From the cell containing the given text, extract its center point as (x, y) coordinate. 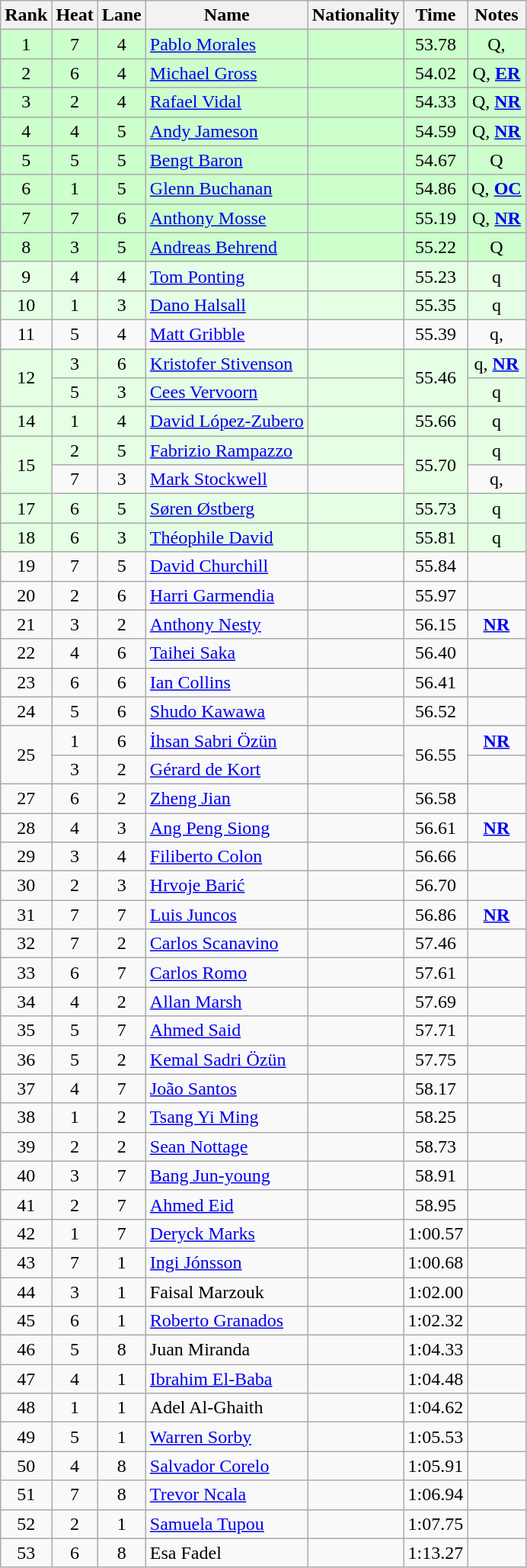
22 (26, 653)
Sean Nottage (227, 1146)
56.41 (436, 682)
Ibrahim El-Baba (227, 1379)
17 (26, 508)
58.91 (436, 1175)
1:05.53 (436, 1437)
Tsang Yi Ming (227, 1117)
David López-Zubero (227, 422)
Rafael Vidal (227, 102)
48 (26, 1408)
55.23 (436, 276)
1:00.68 (436, 1262)
55.97 (436, 595)
Lane (122, 15)
40 (26, 1175)
55.73 (436, 508)
Ang Peng Siong (227, 827)
1:04.48 (436, 1379)
Shudo Kawawa (227, 711)
29 (26, 857)
Adel Al-Ghaith (227, 1408)
Cees Vervoorn (227, 393)
23 (26, 682)
57.71 (436, 1031)
Bang Jun-young (227, 1175)
39 (26, 1146)
Dano Halsall (227, 305)
Salvador Corelo (227, 1466)
56.61 (436, 827)
54.33 (436, 102)
Anthony Mosse (227, 218)
Ahmed Said (227, 1031)
Faisal Marzouk (227, 1292)
34 (26, 1002)
Hrvoje Barić (227, 886)
49 (26, 1437)
27 (26, 798)
Anthony Nesty (227, 624)
55.22 (436, 247)
Tom Ponting (227, 276)
1:07.75 (436, 1524)
37 (26, 1089)
43 (26, 1262)
João Santos (227, 1089)
Søren Østberg (227, 508)
24 (26, 711)
55.35 (436, 305)
46 (26, 1350)
56.86 (436, 915)
Gérard de Kort (227, 769)
Trevor Ncala (227, 1495)
56.52 (436, 711)
Matt Gribble (227, 334)
42 (26, 1233)
Juan Miranda (227, 1350)
Luis Juncos (227, 915)
Q, (497, 44)
47 (26, 1379)
Glenn Buchanan (227, 189)
55.46 (436, 378)
38 (26, 1117)
1:04.33 (436, 1350)
58.17 (436, 1089)
Esa Fadel (227, 1553)
Deryck Marks (227, 1233)
1:06.94 (436, 1495)
56.70 (436, 886)
Taihei Saka (227, 653)
Kristofer Stivenson (227, 364)
Kemal Sadri Özün (227, 1060)
1:04.62 (436, 1408)
55.19 (436, 218)
14 (26, 422)
Zheng Jian (227, 798)
55.66 (436, 422)
30 (26, 886)
36 (26, 1060)
İhsan Sabri Özün (227, 740)
Warren Sorby (227, 1437)
55.39 (436, 334)
51 (26, 1495)
1:02.00 (436, 1292)
57.75 (436, 1060)
1:00.57 (436, 1233)
33 (26, 973)
45 (26, 1321)
31 (26, 915)
Ahmed Eid (227, 1204)
Rank (26, 15)
58.95 (436, 1204)
Carlos Scanavino (227, 944)
Michael Gross (227, 73)
57.69 (436, 1002)
28 (26, 827)
Harri Garmendia (227, 595)
1:05.91 (436, 1466)
58.73 (436, 1146)
54.59 (436, 131)
Notes (497, 15)
41 (26, 1204)
57.61 (436, 973)
20 (26, 595)
18 (26, 537)
11 (26, 334)
Q, OC (497, 189)
15 (26, 465)
9 (26, 276)
53.78 (436, 44)
32 (26, 944)
Filiberto Colon (227, 857)
Bengt Baron (227, 160)
Roberto Granados (227, 1321)
1:13.27 (436, 1553)
Name (227, 15)
Q, ER (497, 73)
q, NR (497, 364)
Ian Collins (227, 682)
52 (26, 1524)
Andy Jameson (227, 131)
58.25 (436, 1117)
Samuela Tupou (227, 1524)
57.46 (436, 944)
35 (26, 1031)
Heat (75, 15)
44 (26, 1292)
12 (26, 378)
Mark Stockwell (227, 479)
19 (26, 566)
Ingi Jónsson (227, 1262)
56.58 (436, 798)
54.67 (436, 160)
10 (26, 305)
25 (26, 755)
Pablo Morales (227, 44)
55.81 (436, 537)
54.86 (436, 189)
Andreas Behrend (227, 247)
53 (26, 1553)
1:02.32 (436, 1321)
21 (26, 624)
Allan Marsh (227, 1002)
50 (26, 1466)
Fabrizio Rampazzo (227, 451)
56.40 (436, 653)
56.55 (436, 755)
David Churchill (227, 566)
Time (436, 15)
55.70 (436, 465)
56.66 (436, 857)
55.84 (436, 566)
Nationality (356, 15)
54.02 (436, 73)
56.15 (436, 624)
Théophile David (227, 537)
Carlos Romo (227, 973)
